Return [x, y] of the center of cell containing provided text 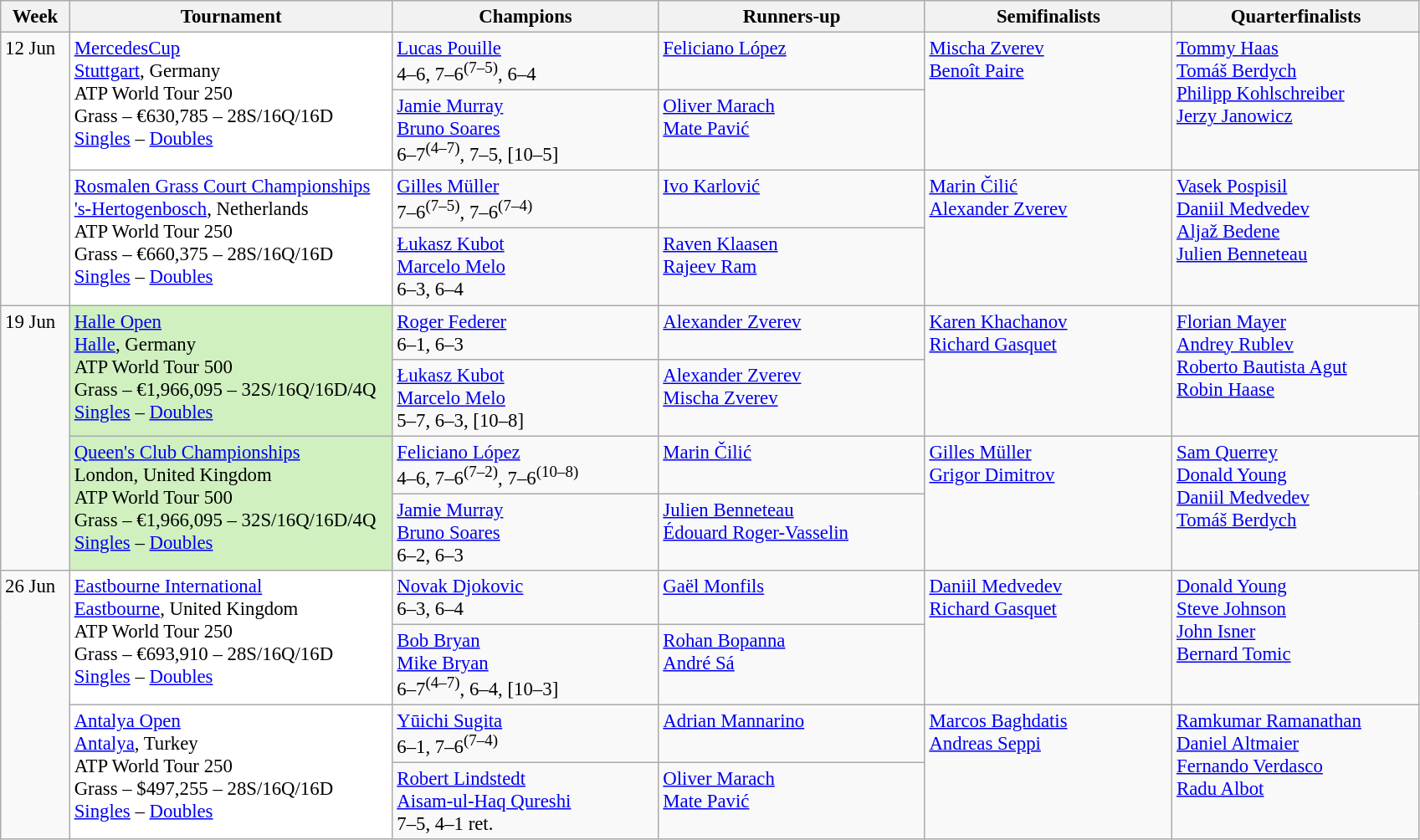
Feliciano López [792, 62]
Ivo Karlović [792, 199]
Alexander Zverev Mischa Zverev [792, 397]
Jamie Murray Bruno Soares6–7(4–7), 7–5, [10–5] [525, 131]
Tommy Haas Tomáš Berdych Philipp Kohlschreiber Jerzy Janowicz [1296, 102]
Quarterfinalists [1296, 17]
Eastbourne International Eastbourne, United KingdomATP World Tour 250Grass – €693,910 – 28S/16Q/16DSingles – Doubles [231, 638]
MercedesCup Stuttgart, GermanyATP World Tour 250Grass – €630,785 – 28S/16Q/16DSingles – Doubles [231, 102]
Donald Young Steve Johnson John Isner Bernard Tomic [1296, 638]
Bob Bryan Mike Bryan6–7(4–7), 6–4, [10–3] [525, 664]
Łukasz Kubot Marcelo Melo 6–3, 6–4 [525, 267]
Yūichi Sugita6–1, 7–6(7–4) [525, 733]
Feliciano López4–6, 7–6(7–2), 7–6(10–8) [525, 465]
12 Jun [35, 169]
Julien Benneteau Édouard Roger-Vasselin [792, 532]
Florian Mayer Andrey Rublev Roberto Bautista Agut Robin Haase [1296, 371]
Tournament [231, 17]
Karen Khachanov Richard Gasquet [1048, 371]
Gilles Müller Grigor Dimitrov [1048, 504]
Rohan Bopanna André Sá [792, 664]
Antalya Open Antalya, TurkeyATP World Tour 250Grass – $497,255 – 28S/16Q/16DSingles – Doubles [231, 771]
Robert Lindstedt Aisam-ul-Haq Qureshi7–5, 4–1 ret. [525, 802]
Lucas Pouille4–6, 7–6(7–5), 6–4 [525, 62]
Marin Čilić [792, 465]
26 Jun [35, 705]
Daniil Medvedev Richard Gasquet [1048, 638]
Mischa Zverev Benoît Paire [1048, 102]
Vasek Pospisil Daniil Medvedev Aljaž Bedene Julien Benneteau [1296, 238]
Week [35, 17]
Łukasz Kubot Marcelo Melo5–7, 6–3, [10–8] [525, 397]
Halle Open Halle, GermanyATP World Tour 500Grass – €1,966,095 – 32S/16Q/16D/4QSingles – Doubles [231, 371]
Ramkumar Ramanathan Daniel Altmaier Fernando Verdasco Radu Albot [1296, 771]
Gilles Müller7–6(7–5), 7–6(7–4) [525, 199]
19 Jun [35, 438]
Rosmalen Grass Court Championships 's-Hertogenbosch, NetherlandsATP World Tour 250Grass – €660,375 – 28S/16Q/16DSingles – Doubles [231, 238]
Marin Čilić Alexander Zverev [1048, 238]
Roger Federer6–1, 6–3 [525, 333]
Runners-up [792, 17]
Gaël Monfils [792, 597]
Adrian Mannarino [792, 733]
Queen's Club Championships London, United KingdomATP World Tour 500Grass – €1,966,095 – 32S/16Q/16D/4QSingles – Doubles [231, 504]
Novak Djokovic6–3, 6–4 [525, 597]
Marcos Baghdatis Andreas Seppi [1048, 771]
Alexander Zverev [792, 333]
Semifinalists [1048, 17]
Champions [525, 17]
Raven Klaasen Rajeev Ram [792, 267]
Jamie Murray Bruno Soares6–2, 6–3 [525, 532]
Sam Querrey Donald Young Daniil Medvedev Tomáš Berdych [1296, 504]
